Output the (X, Y) coordinate of the center of the cell containing the given text.  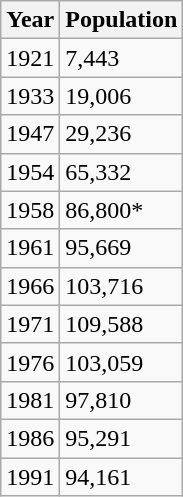
1933 (30, 96)
1971 (30, 324)
1991 (30, 477)
19,006 (122, 96)
103,716 (122, 286)
1954 (30, 172)
95,669 (122, 248)
1966 (30, 286)
65,332 (122, 172)
95,291 (122, 438)
1981 (30, 400)
94,161 (122, 477)
1958 (30, 210)
103,059 (122, 362)
97,810 (122, 400)
1986 (30, 438)
109,588 (122, 324)
1961 (30, 248)
7,443 (122, 58)
1976 (30, 362)
86,800* (122, 210)
29,236 (122, 134)
1921 (30, 58)
1947 (30, 134)
Year (30, 20)
Population (122, 20)
